Return [x, y] of the center of cell containing provided text 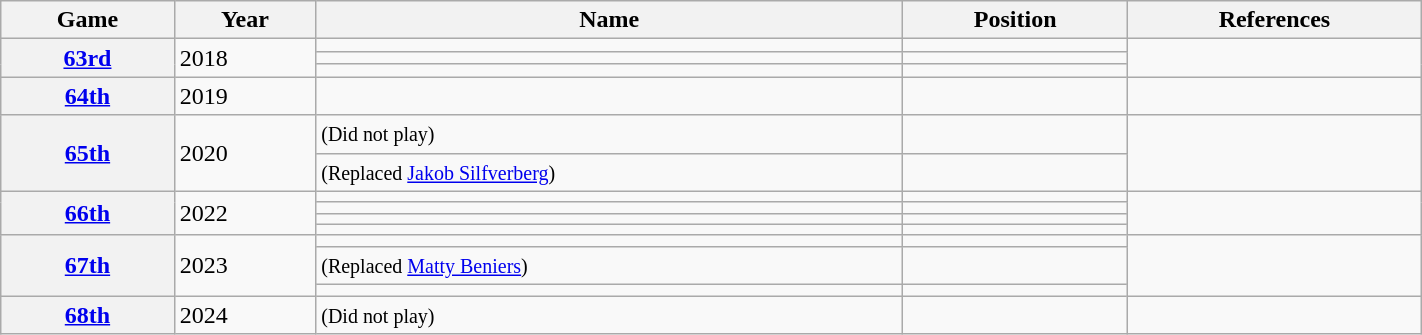
63rd [88, 58]
2019 [245, 96]
2018 [245, 58]
66th [88, 213]
64th [88, 96]
2024 [245, 315]
2020 [245, 153]
Year [245, 20]
2022 [245, 213]
65th [88, 153]
(Replaced Matty Beniers) [610, 265]
68th [88, 315]
67th [88, 265]
(Replaced Jakob Silfverberg) [610, 172]
Position [1016, 20]
References [1275, 20]
Game [88, 20]
2023 [245, 265]
Name [610, 20]
